For the text-containing cell, return its midpoint in [X, Y] coordinate format. 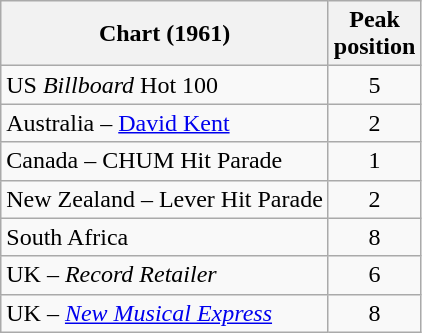
UK – Record Retailer [165, 275]
1 [374, 161]
Chart (1961) [165, 34]
5 [374, 85]
New Zealand – Lever Hit Parade [165, 199]
South Africa [165, 237]
Peakposition [374, 34]
Canada – CHUM Hit Parade [165, 161]
6 [374, 275]
Australia – David Kent [165, 123]
US Billboard Hot 100 [165, 85]
UK – New Musical Express [165, 313]
